From the cell containing the given text, extract its center point as (x, y) coordinate. 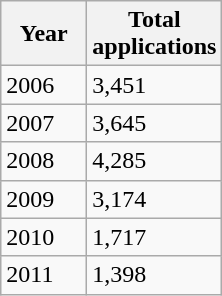
2008 (44, 161)
Year (44, 34)
1,398 (154, 275)
4,285 (154, 161)
Total applications (154, 34)
3,645 (154, 123)
3,451 (154, 85)
2010 (44, 237)
2009 (44, 199)
2007 (44, 123)
1,717 (154, 237)
2006 (44, 85)
2011 (44, 275)
3,174 (154, 199)
